Find where the given text appears and provide that cell's center as (X, Y) coordinate. 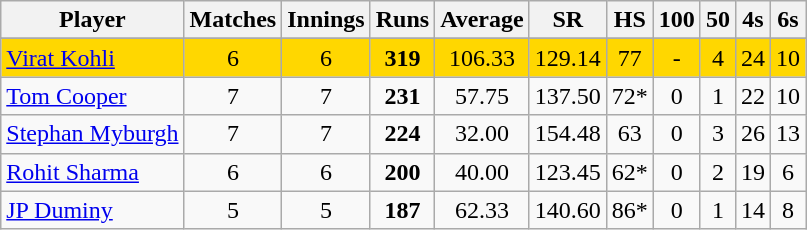
8 (788, 210)
Virat Kohli (92, 58)
SR (568, 20)
HS (630, 20)
62.33 (482, 210)
40.00 (482, 172)
231 (402, 96)
Rohit Sharma (92, 172)
32.00 (482, 134)
63 (630, 134)
Player (92, 20)
319 (402, 58)
187 (402, 210)
140.60 (568, 210)
4 (718, 58)
57.75 (482, 96)
62* (630, 172)
86* (630, 210)
- (676, 58)
Stephan Myburgh (92, 134)
100 (676, 20)
19 (752, 172)
50 (718, 20)
Average (482, 20)
129.14 (568, 58)
6s (788, 20)
13 (788, 134)
224 (402, 134)
26 (752, 134)
Runs (402, 20)
106.33 (482, 58)
2 (718, 172)
137.50 (568, 96)
Tom Cooper (92, 96)
3 (718, 134)
200 (402, 172)
154.48 (568, 134)
Innings (326, 20)
4s (752, 20)
22 (752, 96)
JP Duminy (92, 210)
72* (630, 96)
14 (752, 210)
24 (752, 58)
123.45 (568, 172)
77 (630, 58)
Matches (233, 20)
